Extract the (x, y) coordinate from the center of the cell holding the provided text.  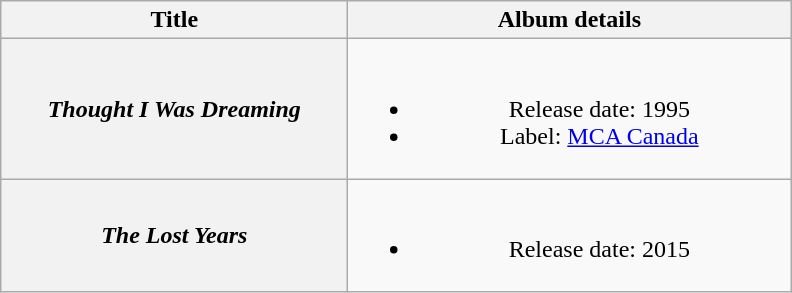
Release date: 1995Label: MCA Canada (570, 109)
Release date: 2015 (570, 236)
Thought I Was Dreaming (174, 109)
Title (174, 20)
The Lost Years (174, 236)
Album details (570, 20)
